Provide the (X, Y) coordinate of the cell's center where the given text is located.  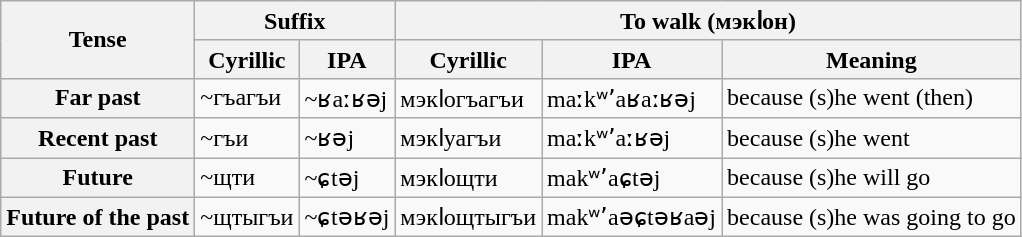
мэкӏощти (468, 178)
~гъи (247, 138)
~щти (247, 178)
~щтыгъи (247, 217)
~гъагъи (247, 98)
Suffix (295, 21)
Future of the past (98, 217)
maːkʷʼaːʁəj (632, 138)
makʷʼaɕtəj (632, 178)
Future (98, 178)
~ɕtəj (347, 178)
because (s)he went (then) (872, 98)
because (s)he went (872, 138)
~ʁaːʁəj (347, 98)
Far past (98, 98)
makʷʼaəɕtəʁaəj (632, 217)
because (s)he will go (872, 178)
Tense (98, 40)
~ʁəj (347, 138)
~ɕtəʁəj (347, 217)
мэкӏогъагъи (468, 98)
мэкӏуагъи (468, 138)
maːkʷʼaʁaːʁəj (632, 98)
because (s)he was going to go (872, 217)
Meaning (872, 59)
Recent past (98, 138)
мэкӏощтыгъи (468, 217)
To walk (мэкӏон) (708, 21)
